Determine the (x, y) coordinate at the center of the cell enclosing the given text.  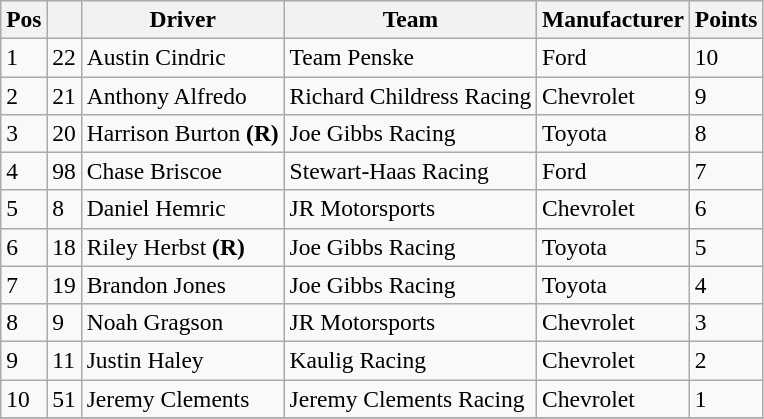
Chase Briscoe (182, 171)
19 (64, 285)
Points (726, 19)
Team (410, 19)
Stewart-Haas Racing (410, 171)
Daniel Hemric (182, 209)
Harrison Burton (R) (182, 133)
22 (64, 57)
Riley Herbst (R) (182, 247)
Driver (182, 19)
Anthony Alfredo (182, 95)
Justin Haley (182, 360)
98 (64, 171)
Team Penske (410, 57)
Austin Cindric (182, 57)
20 (64, 133)
Brandon Jones (182, 285)
Manufacturer (614, 19)
Noah Gragson (182, 322)
18 (64, 247)
Richard Childress Racing (410, 95)
Pos (24, 19)
21 (64, 95)
Jeremy Clements Racing (410, 398)
Kaulig Racing (410, 360)
11 (64, 360)
51 (64, 398)
Jeremy Clements (182, 398)
